Pinpoint the cell where the given text exists, returning its (X, Y) midpoint coordinate. 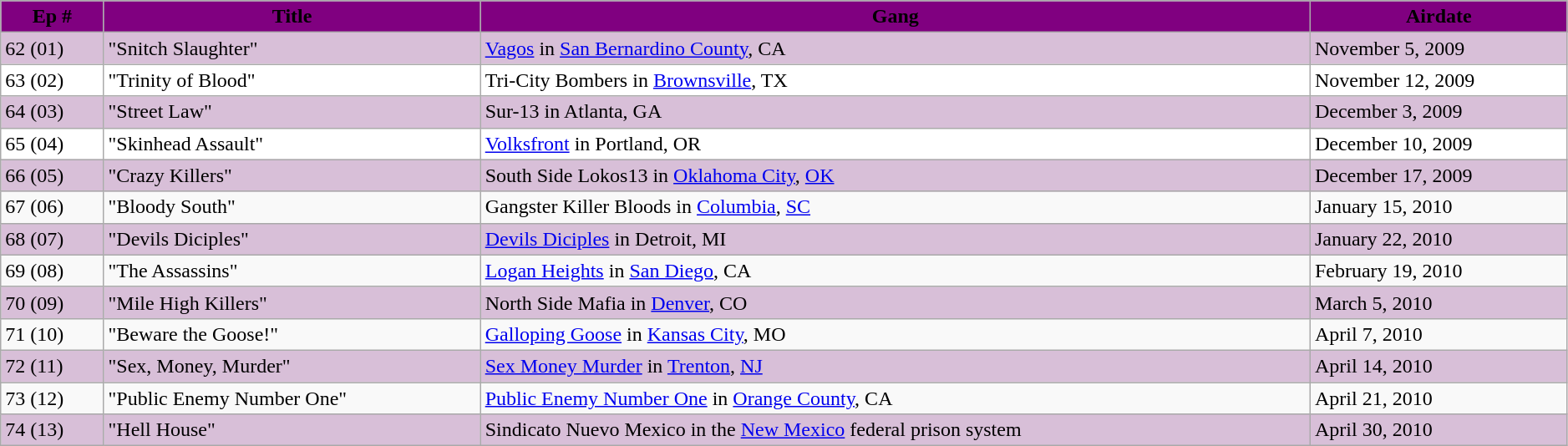
"Street Law" (292, 112)
November 12, 2009 (1439, 80)
Sindicato Nuevo Mexico in the New Mexico federal prison system (896, 430)
Volksfront in Portland, OR (896, 144)
66 (05) (52, 175)
Logan Heights in San Diego, CA (896, 271)
"The Assassins" (292, 271)
"Mile High Killers" (292, 302)
February 19, 2010 (1439, 271)
Vagos in San Bernardino County, CA (896, 48)
71 (10) (52, 334)
"Public Enemy Number One" (292, 398)
"Snitch Slaughter" (292, 48)
Gangster Killer Bloods in Columbia, SC (896, 207)
March 5, 2010 (1439, 302)
"Crazy Killers" (292, 175)
73 (12) (52, 398)
62 (01) (52, 48)
Sur-13 in Atlanta, GA (896, 112)
67 (06) (52, 207)
January 22, 2010 (1439, 239)
January 15, 2010 (1439, 207)
Devils Diciples in Detroit, MI (896, 239)
April 14, 2010 (1439, 366)
"Beware the Goose!" (292, 334)
69 (08) (52, 271)
Tri-City Bombers in Brownsville, TX (896, 80)
"Sex, Money, Murder" (292, 366)
November 5, 2009 (1439, 48)
68 (07) (52, 239)
"Devils Diciples" (292, 239)
65 (04) (52, 144)
74 (13) (52, 430)
April 21, 2010 (1439, 398)
"Bloody South" (292, 207)
Ep # (52, 17)
April 30, 2010 (1439, 430)
Airdate (1439, 17)
North Side Mafia in Denver, CO (896, 302)
April 7, 2010 (1439, 334)
63 (02) (52, 80)
64 (03) (52, 112)
"Hell House" (292, 430)
"Skinhead Assault" (292, 144)
December 3, 2009 (1439, 112)
December 10, 2009 (1439, 144)
Public Enemy Number One in Orange County, CA (896, 398)
Galloping Goose in Kansas City, MO (896, 334)
December 17, 2009 (1439, 175)
70 (09) (52, 302)
South Side Lokos13 in Oklahoma City, OK (896, 175)
Gang (896, 17)
72 (11) (52, 366)
"Trinity of Blood" (292, 80)
Title (292, 17)
Sex Money Murder in Trenton, NJ (896, 366)
